Return [X, Y] of the center of cell containing provided text 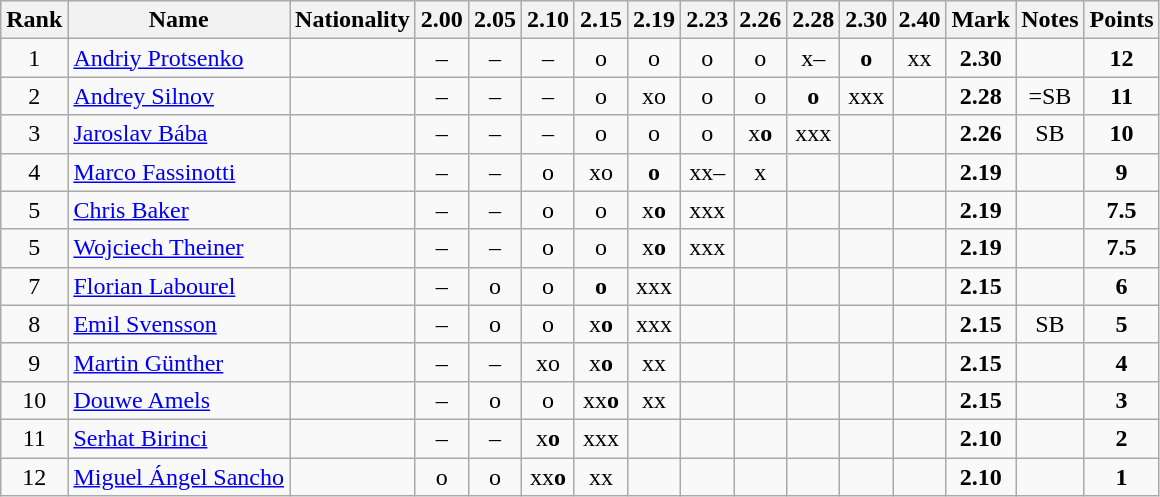
8 [34, 324]
Douwe Amels [179, 400]
7 [34, 286]
2.40 [920, 20]
Rank [34, 20]
Emil Svensson [179, 324]
6 [1122, 286]
Mark [981, 20]
Notes [1050, 20]
Andrey Silnov [179, 96]
x [760, 172]
xx– [708, 172]
x– [814, 58]
Wojciech Theiner [179, 248]
=SB [1050, 96]
Chris Baker [179, 210]
2.23 [708, 20]
Andriy Protsenko [179, 58]
Points [1122, 20]
Serhat Birinci [179, 438]
Miguel Ángel Sancho [179, 477]
Nationality [353, 20]
Jaroslav Bába [179, 134]
Marco Fassinotti [179, 172]
Florian Labourel [179, 286]
Martin Günther [179, 362]
Name [179, 20]
2.00 [442, 20]
2.05 [494, 20]
